Capture the cell that displays the provided text and extract its (X, Y) central coordinate. 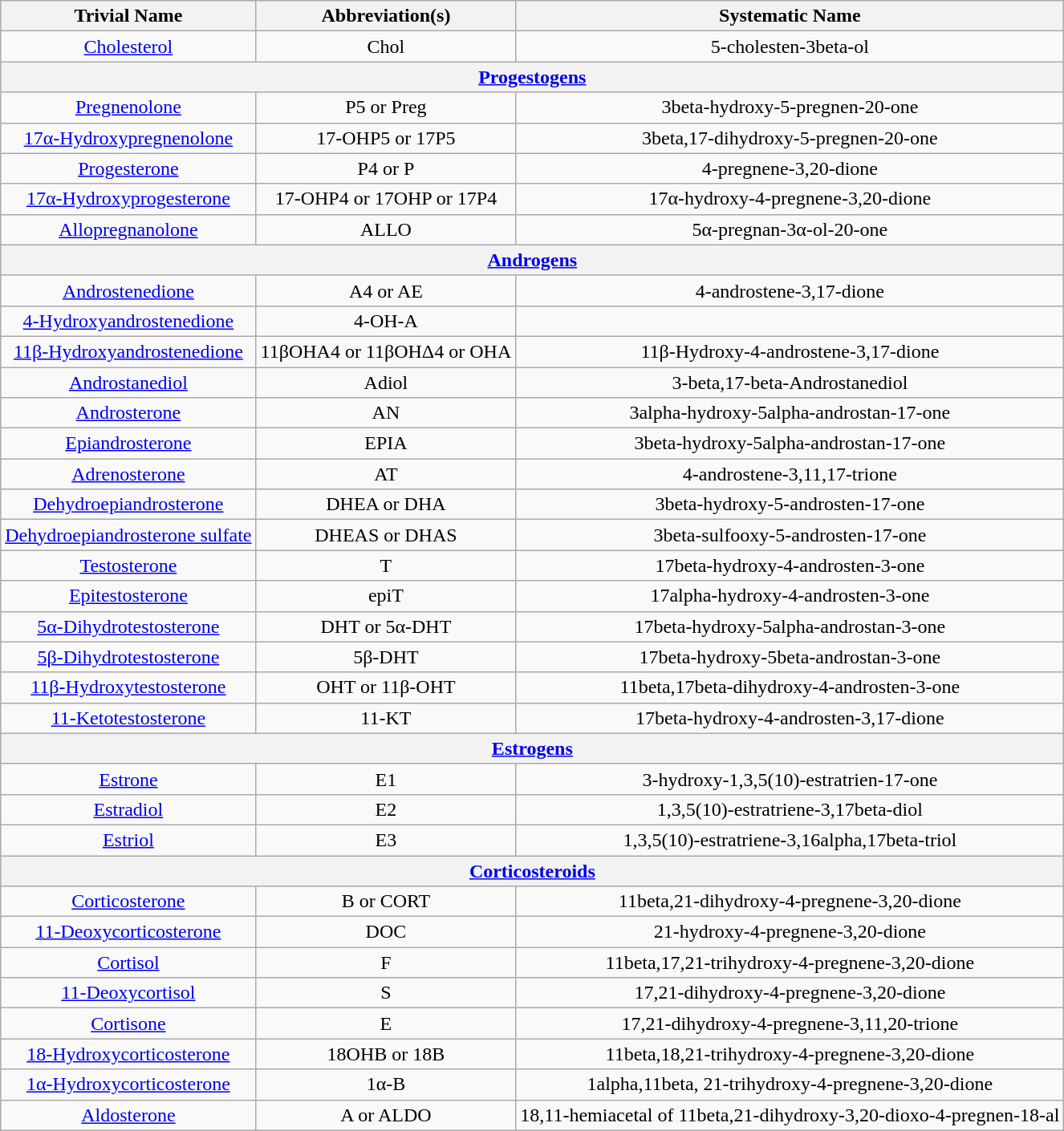
Cortisol (128, 963)
11-Ketotestosterone (128, 718)
3beta-hydroxy-5-pregnen-20-one (790, 107)
3beta-hydroxy-5-androsten-17-one (790, 505)
11-Deoxycorticosterone (128, 932)
17α-Hydroxypregnenolone (128, 138)
Corticosterone (128, 902)
1,3,5(10)-estratriene-3,17beta-diol (790, 809)
11beta,17,21-trihydroxy-4-pregnene-3,20-dione (790, 963)
5β-Dihydrotestosterone (128, 657)
11beta,21-dihydroxy-4-pregnene-3,20-dione (790, 902)
17-OHP4 or 17OHP or 17P4 (386, 199)
Systematic Name (790, 16)
Estriol (128, 840)
11-Deoxycortisol (128, 993)
4-Hydroxyandrostenedione (128, 321)
Cortisone (128, 1024)
Androsterone (128, 413)
ALLO (386, 229)
Testosterone (128, 565)
Epiandrosterone (128, 444)
Corticosteroids (533, 870)
17beta-hydroxy-4-androsten-3-one (790, 565)
Cholesterol (128, 47)
3beta-sulfooxy-5-androsten-17-one (790, 535)
5α-pregnan-3α-ol-20-one (790, 229)
18-Hydroxycorticosterone (128, 1054)
F (386, 963)
Abbreviation(s) (386, 16)
11β-Hydroxyandrostenedione (128, 351)
11βOHA4 or 11βOHΔ4 or OHA (386, 351)
3-hydroxy-1,3,5(10)-estratrien-17-one (790, 779)
17-OHP5 or 17P5 (386, 138)
E2 (386, 809)
P4 or P (386, 168)
17beta-hydroxy-4-androsten-3,17-dione (790, 718)
DHEAS or DHAS (386, 535)
Allopregnanolone (128, 229)
Androgens (533, 260)
5β-DHT (386, 657)
Chol (386, 47)
3-beta,17-beta-Androstanediol (790, 383)
3alpha-hydroxy-5alpha-androstan-17-one (790, 413)
1α-Hydroxycorticosterone (128, 1084)
Progestogens (533, 77)
17,21-dihydroxy-4-pregnene-3,11,20-trione (790, 1024)
1alpha,11beta, 21-trihydroxy-4-pregnene-3,20-dione (790, 1084)
epiT (386, 596)
4-pregnene-3,20-dione (790, 168)
17,21-dihydroxy-4-pregnene-3,20-dione (790, 993)
18OHB or 18B (386, 1054)
OHT or 11β-OHT (386, 687)
Adiol (386, 383)
1,3,5(10)-estratriene-3,16alpha,17beta-triol (790, 840)
AT (386, 474)
Androstanediol (128, 383)
P5 or Preg (386, 107)
Estrone (128, 779)
Aldosterone (128, 1115)
4-androstene-3,17-dione (790, 290)
A4 or AE (386, 290)
EPIA (386, 444)
Dehydroepiandrosterone (128, 505)
17α-Hydroxyprogesterone (128, 199)
B or CORT (386, 902)
17α-hydroxy-4-pregnene-3,20-dione (790, 199)
5-cholesten-3beta-ol (790, 47)
Adrenosterone (128, 474)
A or ALDO (386, 1115)
DOC (386, 932)
Trivial Name (128, 16)
4-androstene-3,11,17-trione (790, 474)
11β-Hydroxytestosterone (128, 687)
S (386, 993)
Estrogens (533, 748)
5α-Dihydrotestosterone (128, 626)
Dehydroepiandrosterone sulfate (128, 535)
17beta-hydroxy-5alpha-androstan-3-one (790, 626)
21-hydroxy-4-pregnene-3,20-dione (790, 932)
T (386, 565)
Androstenedione (128, 290)
Progesterone (128, 168)
AN (386, 413)
17beta-hydroxy-5beta-androstan-3-one (790, 657)
18,11-hemiacetal of 11beta,21-dihydroxy-3,20-dioxo-4-pregnen-18-al (790, 1115)
11β-Hydroxy-4-androstene-3,17-dione (790, 351)
E (386, 1024)
3beta,17-dihydroxy-5-pregnen-20-one (790, 138)
Epitestosterone (128, 596)
4-OH-A (386, 321)
3beta-hydroxy-5alpha-androstan-17-one (790, 444)
Pregnenolone (128, 107)
1α-B (386, 1084)
E3 (386, 840)
17alpha-hydroxy-4-androsten-3-one (790, 596)
11beta,17beta-dihydroxy-4-androsten-3-one (790, 687)
DHT or 5α-DHT (386, 626)
11beta,18,21-trihydroxy-4-pregnene-3,20-dione (790, 1054)
DHEA or DHA (386, 505)
Estradiol (128, 809)
11-KT (386, 718)
E1 (386, 779)
